Capture the cell that displays the provided text and extract its [X, Y] central coordinate. 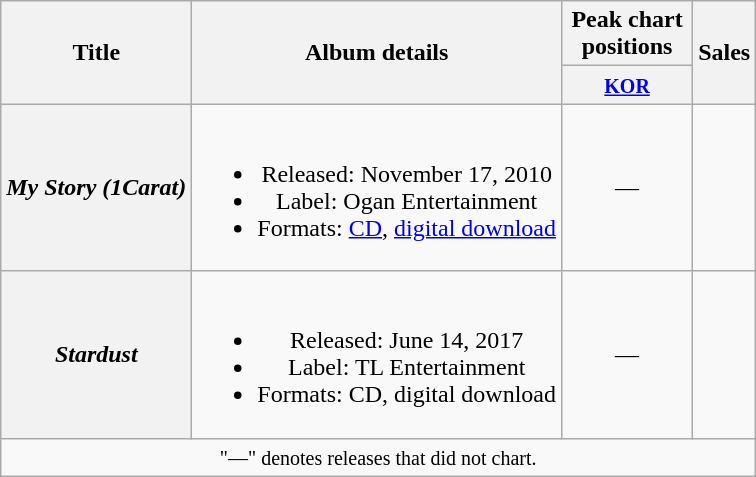
"—" denotes releases that did not chart. [378, 457]
Sales [724, 52]
My Story (1Carat) [96, 188]
Released: June 14, 2017Label: TL EntertainmentFormats: CD, digital download [377, 354]
Stardust [96, 354]
Released: November 17, 2010Label: Ogan EntertainmentFormats: CD, digital download [377, 188]
Peak chart positions [628, 34]
Title [96, 52]
Album details [377, 52]
KOR [628, 85]
